Extract the (X, Y) coordinate from the center of the cell holding the provided text.  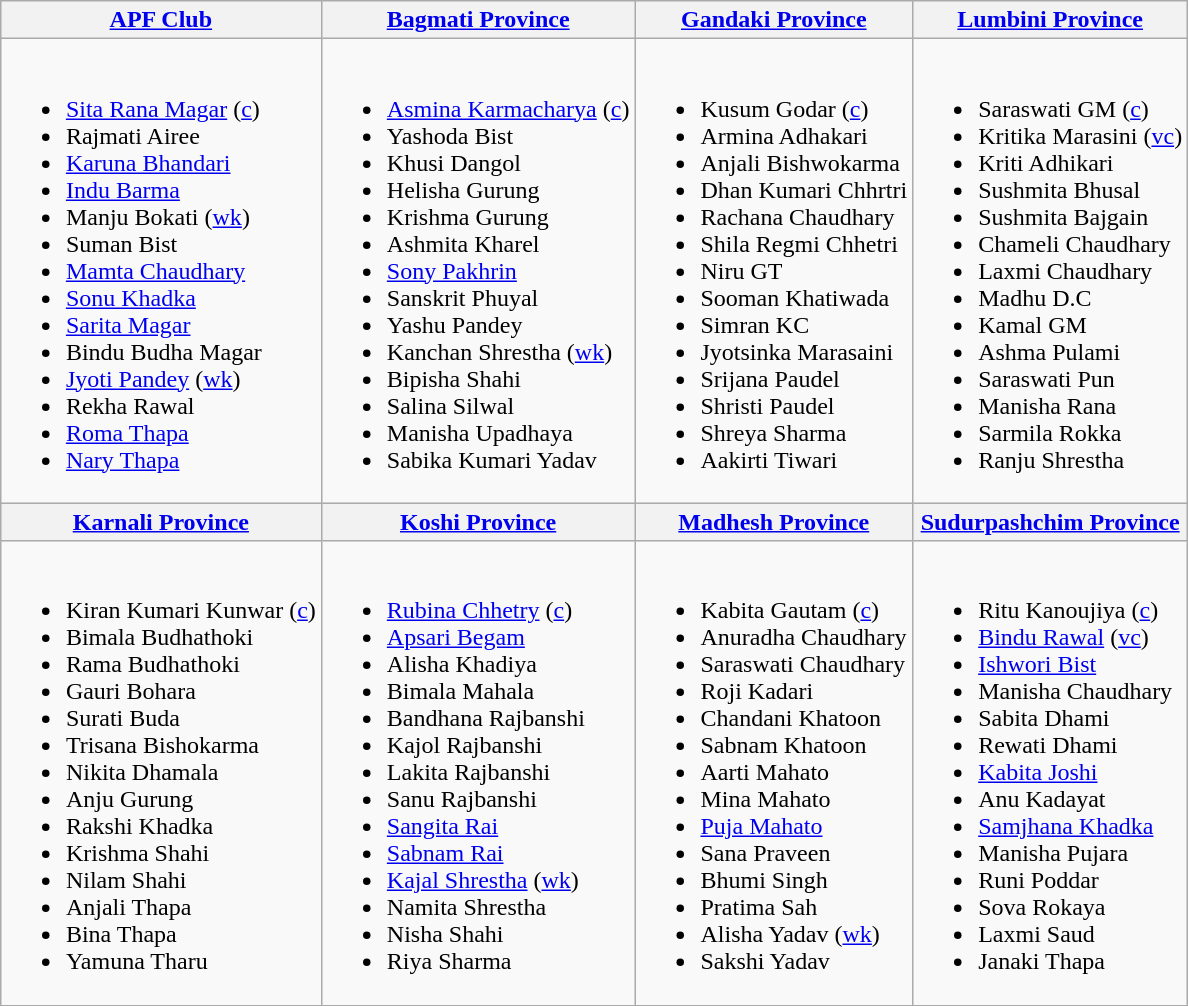
APF Club (160, 20)
Gandaki Province (774, 20)
Madhesh Province (774, 522)
Lumbini Province (1050, 20)
Karnali Province (160, 522)
Bagmati Province (478, 20)
Koshi Province (478, 522)
Sudurpashchim Province (1050, 522)
